Pinpoint the cell where the given text exists, returning its (X, Y) midpoint coordinate. 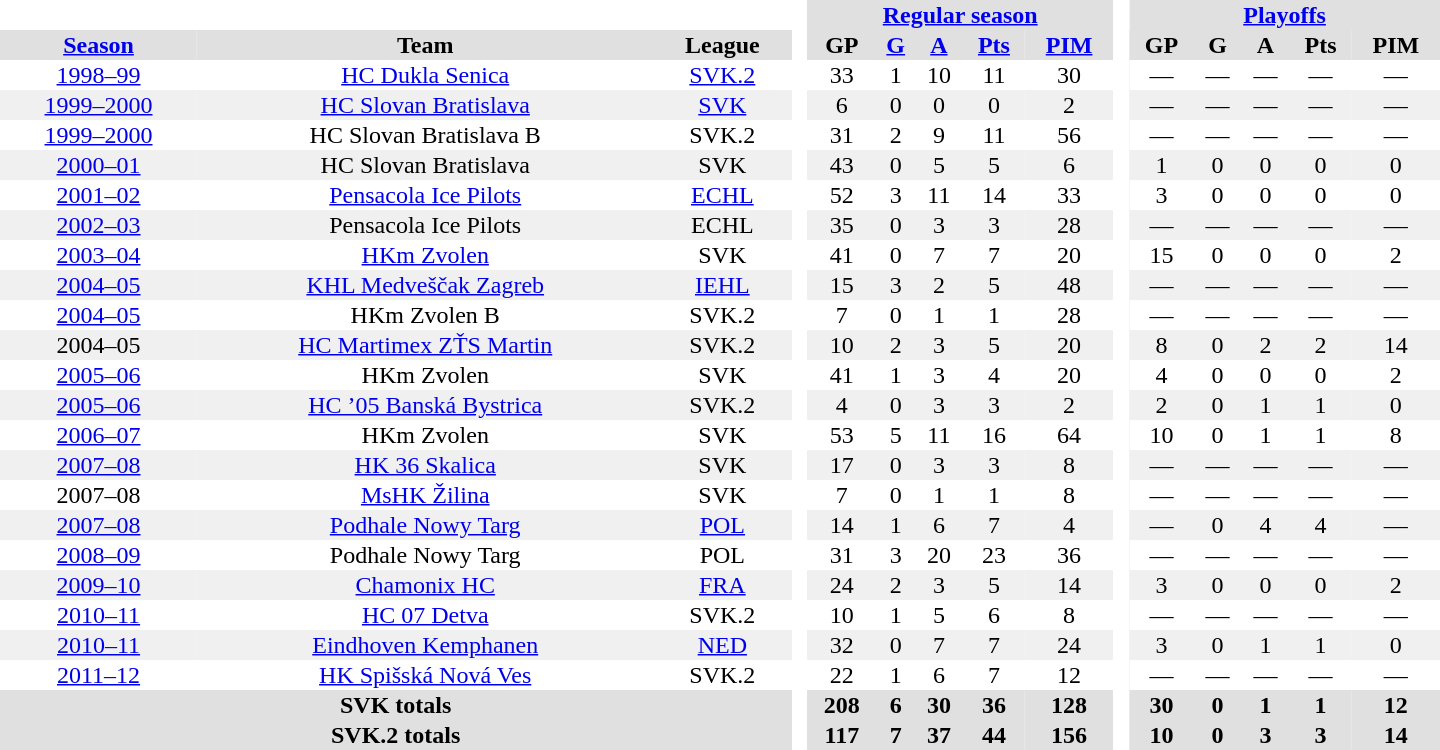
1998–99 (98, 75)
48 (1069, 285)
Eindhoven Kemphanen (425, 645)
16 (994, 435)
208 (842, 705)
IEHL (722, 285)
Playoffs (1284, 15)
64 (1069, 435)
2009–10 (98, 585)
22 (842, 675)
37 (939, 735)
Regular season (960, 15)
9 (939, 135)
HC 07 Detva (425, 615)
35 (842, 225)
HC Slovan Bratislava B (425, 135)
44 (994, 735)
52 (842, 195)
KHL Medveščak Zagreb (425, 285)
2003–04 (98, 255)
128 (1069, 705)
2002–03 (98, 225)
156 (1069, 735)
23 (994, 555)
HK 36 Skalica (425, 465)
32 (842, 645)
SVK totals (396, 705)
HC ’05 Banská Bystrica (425, 405)
53 (842, 435)
117 (842, 735)
Team (425, 45)
HC Martimex ZŤS Martin (425, 345)
2006–07 (98, 435)
SVK.2 totals (396, 735)
FRA (722, 585)
HKm Zvolen B (425, 315)
17 (842, 465)
Chamonix HC (425, 585)
MsHK Žilina (425, 495)
HK Spišská Nová Ves (425, 675)
43 (842, 165)
2011–12 (98, 675)
League (722, 45)
Season (98, 45)
56 (1069, 135)
2000–01 (98, 165)
HC Dukla Senica (425, 75)
2001–02 (98, 195)
2008–09 (98, 555)
NED (722, 645)
